For the text-containing cell, return its midpoint in (x, y) coordinate format. 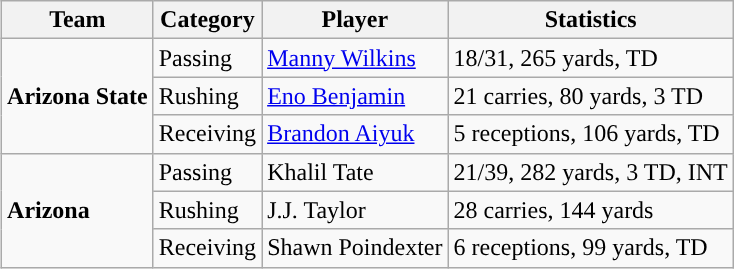
Eno Benjamin (355, 96)
Arizona (78, 210)
21/39, 282 yards, 3 TD, INT (590, 172)
Arizona State (78, 96)
Shawn Poindexter (355, 248)
Category (207, 20)
28 carries, 144 yards (590, 210)
Statistics (590, 20)
Manny Wilkins (355, 58)
Brandon Aiyuk (355, 134)
5 receptions, 106 yards, TD (590, 134)
Khalil Tate (355, 172)
6 receptions, 99 yards, TD (590, 248)
J.J. Taylor (355, 210)
Player (355, 20)
Team (78, 20)
21 carries, 80 yards, 3 TD (590, 96)
18/31, 265 yards, TD (590, 58)
